Pinpoint the cell where the given text exists, returning its (X, Y) midpoint coordinate. 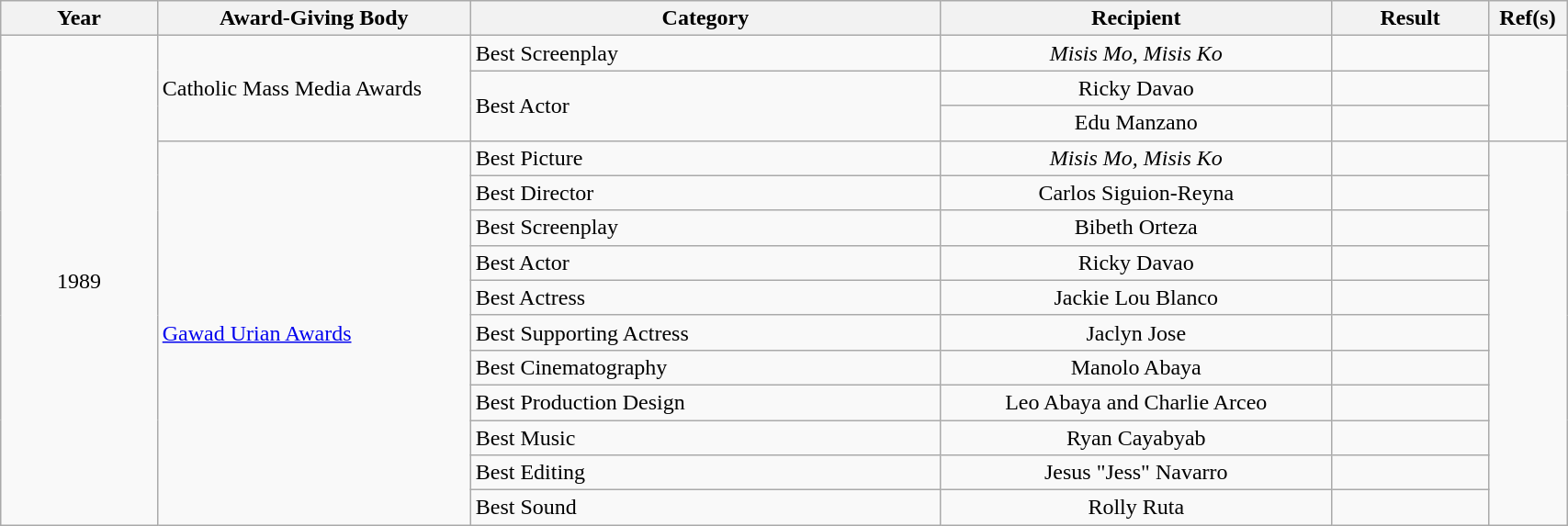
Best Supporting Actress (705, 332)
Jesus "Jess" Navarro (1136, 473)
Recipient (1136, 18)
Award-Giving Body (314, 18)
Manolo Abaya (1136, 367)
Year (79, 18)
Ryan Cayabyab (1136, 438)
Catholic Mass Media Awards (314, 88)
Rolly Ruta (1136, 508)
Edu Manzano (1136, 123)
Best Cinematography (705, 367)
Best Editing (705, 473)
Bibeth Orteza (1136, 228)
Best Sound (705, 508)
Best Actress (705, 297)
Jackie Lou Blanco (1136, 297)
Best Music (705, 438)
Jaclyn Jose (1136, 332)
Gawad Urian Awards (314, 332)
Category (705, 18)
Leo Abaya and Charlie Arceo (1136, 402)
Best Director (705, 193)
Ref(s) (1527, 18)
Best Production Design (705, 402)
Result (1410, 18)
Carlos Siguion-Reyna (1136, 193)
1989 (79, 281)
Best Picture (705, 158)
